Scan for the cell matching the given text and deliver its (x, y) coordinate at center. 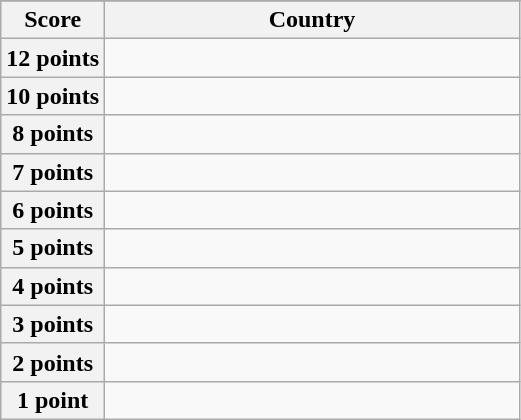
12 points (53, 58)
1 point (53, 400)
7 points (53, 172)
Score (53, 20)
8 points (53, 134)
6 points (53, 210)
4 points (53, 286)
10 points (53, 96)
2 points (53, 362)
3 points (53, 324)
Country (312, 20)
5 points (53, 248)
